Return the (X, Y) coordinate for the center point of the cell that contains the specified text.  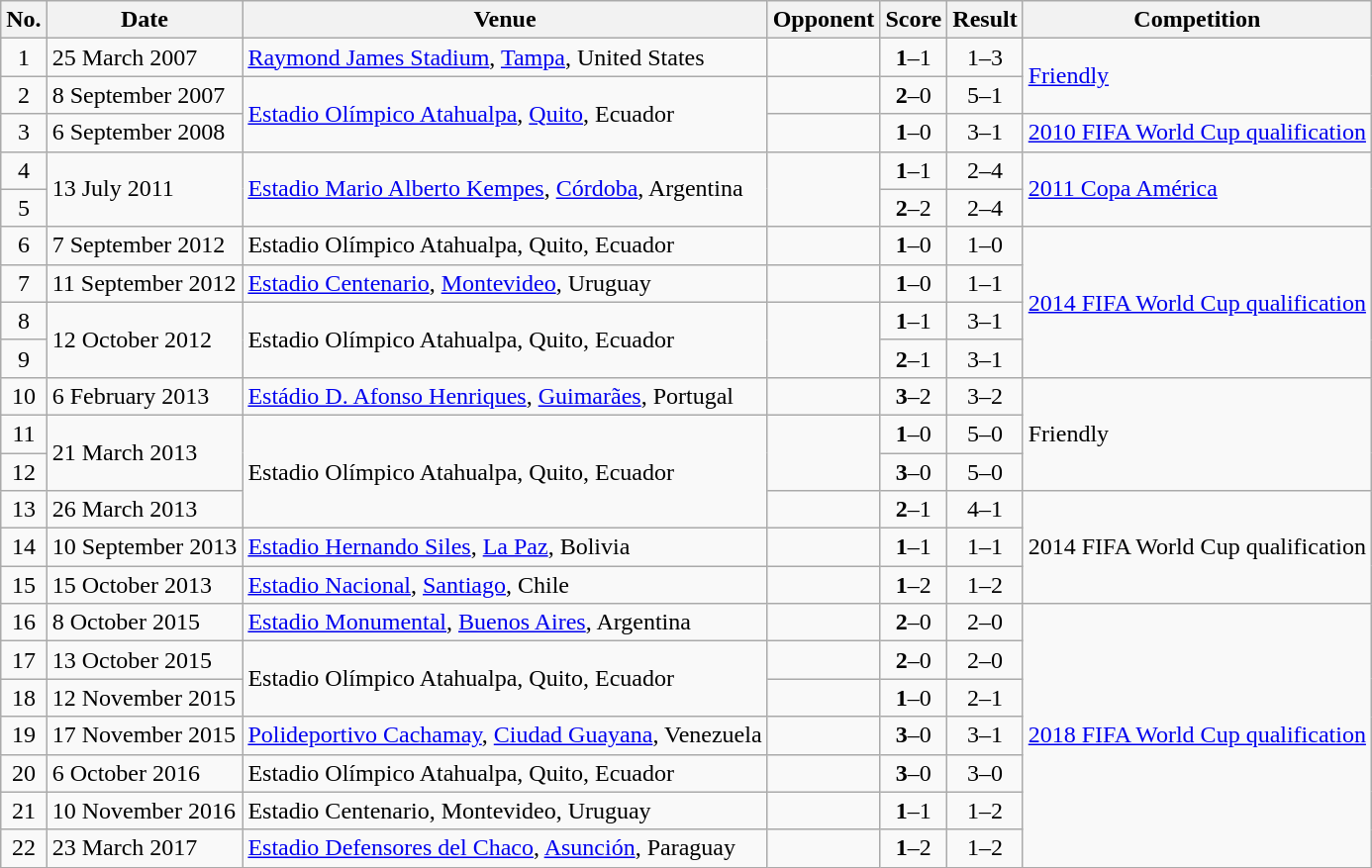
12 (24, 472)
10 September 2013 (145, 547)
8 (24, 321)
11 (24, 434)
21 March 2013 (145, 452)
4–1 (985, 510)
13 July 2011 (145, 189)
1 (24, 57)
2018 FIFA World Cup qualification (1197, 735)
19 (24, 735)
Estadio Nacional, Santiago, Chile (505, 585)
13 October 2015 (145, 660)
1–3 (985, 57)
2–2 (914, 208)
4 (24, 170)
5–1 (985, 95)
16 (24, 623)
15 (24, 585)
25 March 2007 (145, 57)
21 (24, 811)
10 (24, 396)
17 (24, 660)
18 (24, 698)
Estádio D. Afonso Henriques, Guimarães, Portugal (505, 396)
17 November 2015 (145, 735)
3 (24, 133)
Polideportivo Cachamay, Ciudad Guayana, Venezuela (505, 735)
Competition (1197, 20)
Estadio Defensores del Chaco, Asunción, Paraguay (505, 848)
Opponent (824, 20)
2011 Copa América (1197, 189)
6 October 2016 (145, 773)
6 September 2008 (145, 133)
Result (985, 20)
No. (24, 20)
Raymond James Stadium, Tampa, United States (505, 57)
12 November 2015 (145, 698)
8 October 2015 (145, 623)
20 (24, 773)
2 (24, 95)
7 (24, 283)
5 (24, 208)
23 March 2017 (145, 848)
Venue (505, 20)
6 (24, 245)
15 October 2013 (145, 585)
8 September 2007 (145, 95)
11 September 2012 (145, 283)
Estadio Hernando Siles, La Paz, Bolivia (505, 547)
26 March 2013 (145, 510)
13 (24, 510)
7 September 2012 (145, 245)
6 February 2013 (145, 396)
Date (145, 20)
12 October 2012 (145, 339)
10 November 2016 (145, 811)
9 (24, 358)
2010 FIFA World Cup qualification (1197, 133)
Estadio Monumental, Buenos Aires, Argentina (505, 623)
22 (24, 848)
Score (914, 20)
Estadio Mario Alberto Kempes, Córdoba, Argentina (505, 189)
14 (24, 547)
